From the cell containing the given text, extract its center point as [X, Y] coordinate. 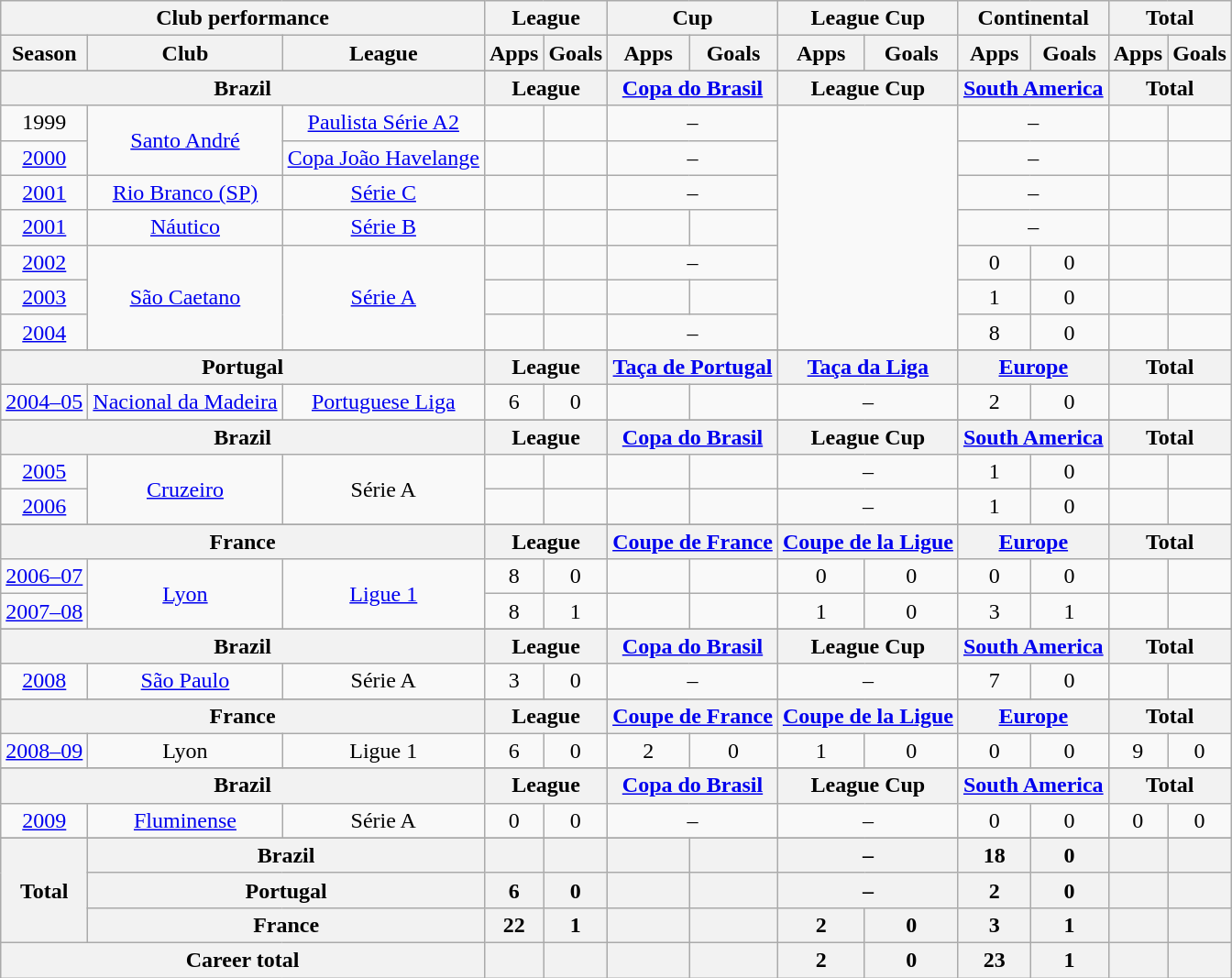
Club [185, 53]
Cruzeiro [185, 489]
2004–05 [44, 401]
7 [994, 681]
2006–07 [44, 577]
2009 [44, 820]
Rio Branco (SP) [185, 192]
Série C [383, 192]
Season [44, 53]
2007–08 [44, 611]
18 [994, 855]
Náutico [185, 227]
2004 [44, 332]
Taça da Liga [867, 367]
Career total [243, 960]
1999 [44, 123]
2002 [44, 262]
2008 [44, 681]
Nacional da Madeira [185, 401]
Portuguese Liga [383, 401]
São Paulo [185, 681]
Copa João Havelange [383, 158]
São Caetano [185, 297]
Cup [693, 18]
Série B [383, 227]
2005 [44, 472]
Taça de Portugal [693, 367]
Fluminense [185, 820]
Santo André [185, 140]
2000 [44, 158]
2006 [44, 507]
Club performance [243, 18]
Continental [1033, 18]
9 [1138, 751]
22 [513, 925]
23 [994, 960]
2008–09 [44, 751]
2003 [44, 297]
Paulista Série A2 [383, 123]
